Pinpoint the cell where the given text exists, returning its [x, y] midpoint coordinate. 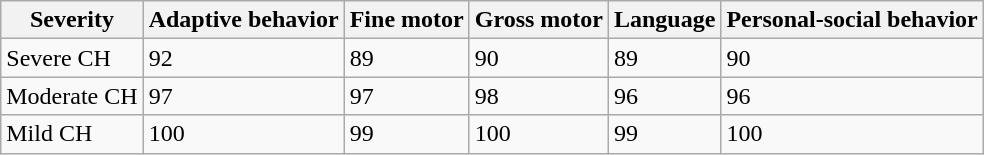
Moderate CH [72, 96]
Personal-social behavior [852, 20]
Language [664, 20]
Gross motor [538, 20]
Fine motor [406, 20]
98 [538, 96]
92 [244, 58]
Mild CH [72, 134]
Severe CH [72, 58]
Severity [72, 20]
Adaptive behavior [244, 20]
